Provide the [X, Y] coordinate of the cell's center where the given text is located.  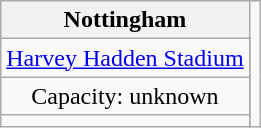
Capacity: unknown [125, 96]
Harvey Hadden Stadium [125, 58]
Nottingham [125, 20]
